Extract the [X, Y] coordinate from the center of the cell holding the provided text.  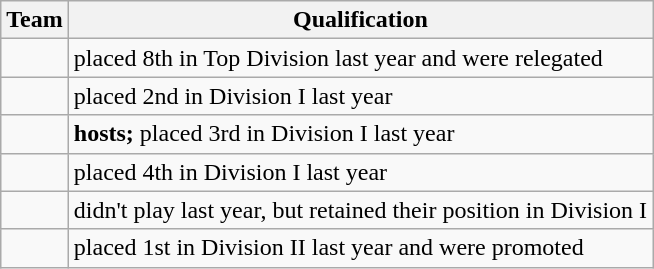
Team [35, 20]
placed 1st in Division II last year and were promoted [360, 248]
placed 8th in Top Division last year and were relegated [360, 58]
placed 2nd in Division I last year [360, 96]
Qualification [360, 20]
didn't play last year, but retained their position in Division I [360, 210]
placed 4th in Division I last year [360, 172]
hosts; placed 3rd in Division I last year [360, 134]
